Pinpoint the cell where the given text exists, returning its (x, y) midpoint coordinate. 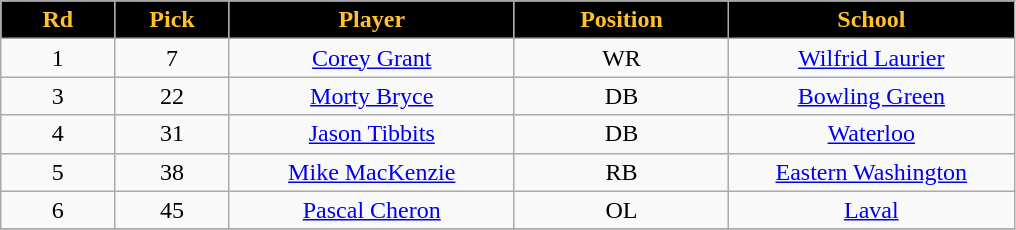
5 (58, 172)
Waterloo (872, 134)
Bowling Green (872, 96)
1 (58, 58)
OL (621, 210)
22 (172, 96)
4 (58, 134)
Eastern Washington (872, 172)
RB (621, 172)
Laval (872, 210)
WR (621, 58)
6 (58, 210)
Jason Tibbits (372, 134)
31 (172, 134)
Wilfrid Laurier (872, 58)
Morty Bryce (372, 96)
45 (172, 210)
School (872, 20)
Mike MacKenzie (372, 172)
Player (372, 20)
Corey Grant (372, 58)
38 (172, 172)
7 (172, 58)
Pascal Cheron (372, 210)
3 (58, 96)
Pick (172, 20)
Rd (58, 20)
Position (621, 20)
